Pinpoint the cell where the given text exists, returning its (x, y) midpoint coordinate. 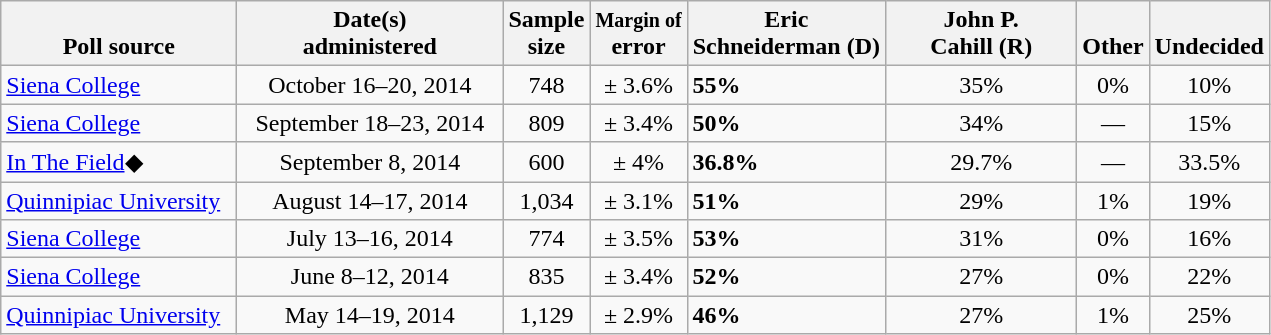
October 16–20, 2014 (370, 85)
Margin oferror (638, 34)
835 (546, 277)
52% (786, 277)
31% (982, 239)
Date(s)administered (370, 34)
EricSchneiderman (D) (786, 34)
August 14–17, 2014 (370, 201)
September 8, 2014 (370, 162)
September 18–23, 2014 (370, 123)
25% (1209, 315)
600 (546, 162)
1,034 (546, 201)
± 3.1% (638, 201)
809 (546, 123)
19% (1209, 201)
± 2.9% (638, 315)
1,129 (546, 315)
34% (982, 123)
16% (1209, 239)
55% (786, 85)
June 8–12, 2014 (370, 277)
In The Field◆ (119, 162)
Samplesize (546, 34)
John P.Cahill (R) (982, 34)
Other (1113, 34)
May 14–19, 2014 (370, 315)
July 13–16, 2014 (370, 239)
46% (786, 315)
± 3.5% (638, 239)
774 (546, 239)
Undecided (1209, 34)
53% (786, 239)
36.8% (786, 162)
29% (982, 201)
± 4% (638, 162)
15% (1209, 123)
Poll source (119, 34)
33.5% (1209, 162)
50% (786, 123)
± 3.6% (638, 85)
748 (546, 85)
10% (1209, 85)
51% (786, 201)
22% (1209, 277)
35% (982, 85)
29.7% (982, 162)
